Extract the [x, y] coordinate from the center of the cell holding the provided text.  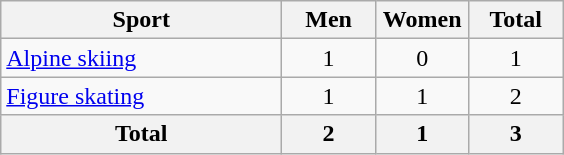
Figure skating [142, 96]
Sport [142, 20]
0 [422, 58]
Men [329, 20]
Alpine skiing [142, 58]
Women [422, 20]
3 [516, 134]
